Locate the cell with the specified text and output its (X, Y) center coordinate. 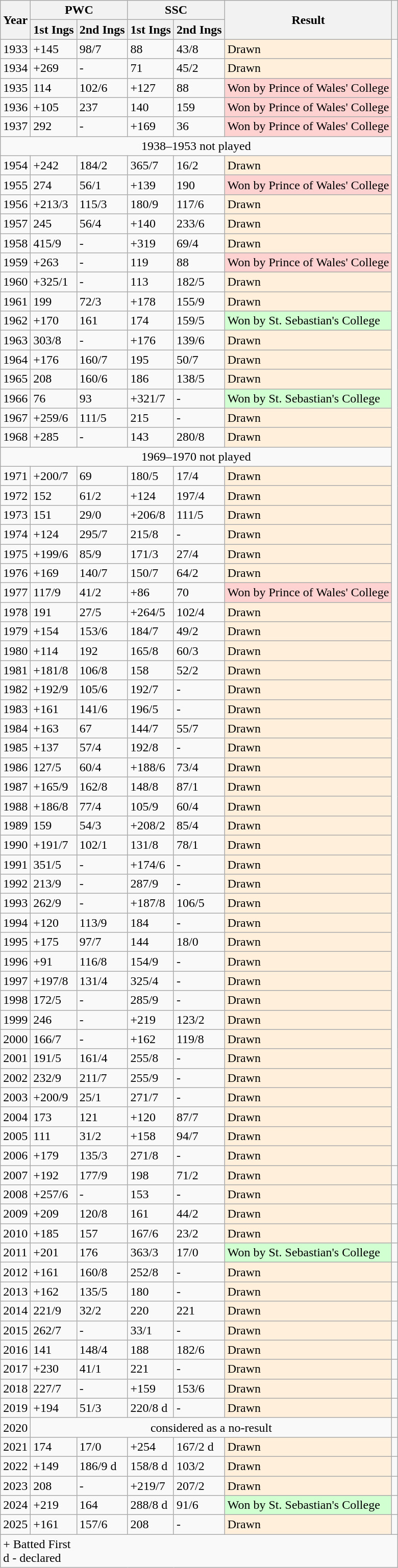
+192/9 (54, 690)
+139 (151, 185)
1937 (15, 127)
36 (199, 127)
1989 (15, 825)
140/7 (102, 573)
+86 (151, 593)
SSC (176, 10)
165/8 (151, 651)
227/7 (54, 1388)
64/2 (199, 573)
1984 (15, 728)
1966 (15, 398)
+165/9 (54, 787)
+200/9 (54, 1097)
+163 (54, 728)
2000 (15, 1039)
173 (54, 1117)
+206/8 (151, 515)
+137 (54, 748)
164 (102, 1505)
69 (102, 476)
233/6 (199, 223)
+263 (54, 263)
+105 (54, 107)
113 (151, 282)
1978 (15, 612)
159/5 (199, 321)
415/9 (54, 243)
67 (102, 728)
191/5 (54, 1058)
97/7 (102, 942)
1935 (15, 88)
+254 (151, 1447)
52/2 (199, 670)
135/5 (102, 1292)
+269 (54, 68)
143 (151, 437)
+185 (54, 1233)
+285 (54, 437)
2010 (15, 1233)
1960 (15, 282)
192/8 (151, 748)
PWC (79, 10)
1955 (15, 185)
177/9 (102, 1175)
139/6 (199, 340)
271/7 (151, 1097)
2023 (15, 1486)
119/8 (199, 1039)
+145 (54, 49)
196/5 (151, 709)
166/7 (54, 1039)
152 (54, 495)
2021 (15, 1447)
1982 (15, 690)
1961 (15, 301)
+319 (151, 243)
150/7 (151, 573)
262/9 (54, 903)
1936 (15, 107)
103/2 (199, 1466)
287/9 (151, 884)
1980 (15, 651)
41/2 (102, 593)
1998 (15, 1000)
+209 (54, 1214)
1985 (15, 748)
54/3 (102, 825)
158/8 d (151, 1466)
1968 (15, 437)
2014 (15, 1311)
1990 (15, 845)
171/3 (151, 553)
161/4 (102, 1058)
73/4 (199, 767)
87/7 (199, 1117)
18/0 (199, 942)
158 (151, 670)
182/6 (199, 1350)
1934 (15, 68)
2002 (15, 1078)
213/9 (54, 884)
27/4 (199, 553)
106/5 (199, 903)
192 (102, 651)
2019 (15, 1408)
25/1 (102, 1097)
221/9 (54, 1311)
131/4 (102, 981)
1972 (15, 495)
151 (54, 515)
29/0 (102, 515)
69/4 (199, 243)
2017 (15, 1369)
192/7 (151, 690)
1976 (15, 573)
140 (151, 107)
98/7 (102, 49)
1995 (15, 942)
252/8 (151, 1272)
280/8 (199, 437)
232/9 (54, 1078)
43/8 (199, 49)
191 (54, 612)
172/5 (54, 1000)
148/8 (151, 787)
2006 (15, 1155)
considered as a no-result (211, 1427)
1994 (15, 923)
1969–1970 not played (196, 457)
1973 (15, 515)
+91 (54, 962)
131/8 (151, 845)
102/4 (199, 612)
+170 (54, 321)
363/3 (151, 1253)
120/8 (102, 1214)
77/4 (102, 806)
190 (199, 185)
1981 (15, 670)
2012 (15, 1272)
51/3 (102, 1408)
56/4 (102, 223)
+325/1 (54, 282)
71/2 (199, 1175)
+158 (151, 1136)
1999 (15, 1020)
78/1 (199, 845)
1933 (15, 49)
2011 (15, 1253)
1962 (15, 321)
215/8 (151, 534)
+114 (54, 651)
56/1 (102, 185)
+194 (54, 1408)
119 (151, 263)
102/1 (102, 845)
121 (102, 1117)
17/4 (199, 476)
1979 (15, 631)
155/9 (199, 301)
57/4 (102, 748)
160/6 (102, 379)
23/2 (199, 1233)
+181/8 (54, 670)
207/2 (199, 1486)
60/3 (199, 651)
184 (151, 923)
188 (151, 1350)
49/2 (199, 631)
+257/6 (54, 1195)
255/9 (151, 1078)
+186/8 (54, 806)
1957 (15, 223)
1954 (15, 165)
44/2 (199, 1214)
2015 (15, 1330)
2024 (15, 1505)
33/1 (151, 1330)
1967 (15, 418)
87/1 (199, 787)
115/3 (102, 204)
1997 (15, 981)
85/4 (199, 825)
45/2 (199, 68)
+154 (54, 631)
1959 (15, 263)
365/7 (151, 165)
61/2 (102, 495)
+201 (54, 1253)
1956 (15, 204)
71 (151, 68)
182/5 (199, 282)
160/7 (102, 360)
144/7 (151, 728)
2016 (15, 1350)
135/3 (102, 1155)
2005 (15, 1136)
2008 (15, 1195)
274 (54, 185)
+140 (151, 223)
184/2 (102, 165)
215 (151, 418)
325/4 (151, 981)
1965 (15, 379)
1974 (15, 534)
102/6 (102, 88)
195 (151, 360)
+149 (54, 1466)
199 (54, 301)
55/7 (199, 728)
198 (151, 1175)
2003 (15, 1097)
94/7 (199, 1136)
1988 (15, 806)
+174/6 (151, 865)
157/6 (102, 1525)
180/5 (151, 476)
148/4 (102, 1350)
2009 (15, 1214)
292 (54, 127)
220/8 d (151, 1408)
211/7 (102, 1078)
2022 (15, 1466)
114 (54, 88)
+159 (151, 1388)
+219/7 (151, 1486)
1983 (15, 709)
351/5 (54, 865)
116/8 (102, 962)
184/7 (151, 631)
197/4 (199, 495)
154/9 (151, 962)
141/6 (102, 709)
+178 (151, 301)
237 (102, 107)
180/9 (151, 204)
117/9 (54, 593)
141 (54, 1350)
157 (102, 1233)
1958 (15, 243)
2004 (15, 1117)
+127 (151, 88)
85/9 (102, 553)
41/1 (102, 1369)
1975 (15, 553)
111 (54, 1136)
1992 (15, 884)
295/7 (102, 534)
271/8 (151, 1155)
262/7 (54, 1330)
285/9 (151, 1000)
27/5 (102, 612)
+188/6 (151, 767)
113/9 (102, 923)
1964 (15, 360)
+175 (54, 942)
+208/2 (151, 825)
186 (151, 379)
162/8 (102, 787)
105/6 (102, 690)
+199/6 (54, 553)
288/8 d (151, 1505)
+192 (54, 1175)
+200/7 (54, 476)
+ Batted Firstd - declared (199, 1551)
180 (151, 1292)
+191/7 (54, 845)
106/8 (102, 670)
+213/3 (54, 204)
186/9 d (102, 1466)
+259/6 (54, 418)
1987 (15, 787)
93 (102, 398)
2025 (15, 1525)
160/8 (102, 1272)
1938–1953 not played (196, 146)
+230 (54, 1369)
50/7 (199, 360)
91/6 (199, 1505)
245 (54, 223)
1977 (15, 593)
1996 (15, 962)
117/6 (199, 204)
1963 (15, 340)
+187/8 (151, 903)
176 (102, 1253)
2001 (15, 1058)
76 (54, 398)
32/2 (102, 1311)
105/9 (151, 806)
2007 (15, 1175)
16/2 (199, 165)
+242 (54, 165)
+179 (54, 1155)
138/5 (199, 379)
2018 (15, 1388)
167/6 (151, 1233)
+197/8 (54, 981)
+321/7 (151, 398)
167/2 d (199, 1447)
31/2 (102, 1136)
127/5 (54, 767)
246 (54, 1020)
Year (15, 20)
144 (151, 942)
Result (308, 20)
70 (199, 593)
220 (151, 1311)
72/3 (102, 301)
2020 (15, 1427)
255/8 (151, 1058)
1986 (15, 767)
153 (151, 1195)
123/2 (199, 1020)
1993 (15, 903)
303/8 (54, 340)
1991 (15, 865)
+264/5 (151, 612)
2013 (15, 1292)
1971 (15, 476)
